Pinpoint the cell where the given text exists, returning its (x, y) midpoint coordinate. 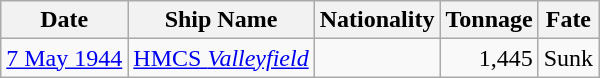
Date (64, 20)
7 May 1944 (64, 58)
1,445 (489, 58)
Fate (568, 20)
Nationality (377, 20)
Sunk (568, 58)
Ship Name (221, 20)
HMCS Valleyfield (221, 58)
Tonnage (489, 20)
